For the text-containing cell, return its midpoint in [X, Y] coordinate format. 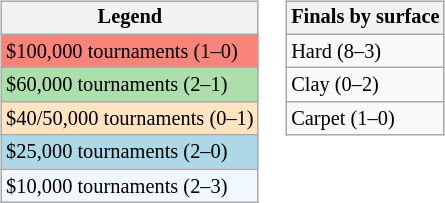
$40/50,000 tournaments (0–1) [130, 119]
$25,000 tournaments (2–0) [130, 152]
Finals by surface [365, 18]
Clay (0–2) [365, 85]
$60,000 tournaments (2–1) [130, 85]
Hard (8–3) [365, 51]
$10,000 tournaments (2–3) [130, 186]
Carpet (1–0) [365, 119]
Legend [130, 18]
$100,000 tournaments (1–0) [130, 51]
